Scan for the cell matching the given text and deliver its [x, y] coordinate at center. 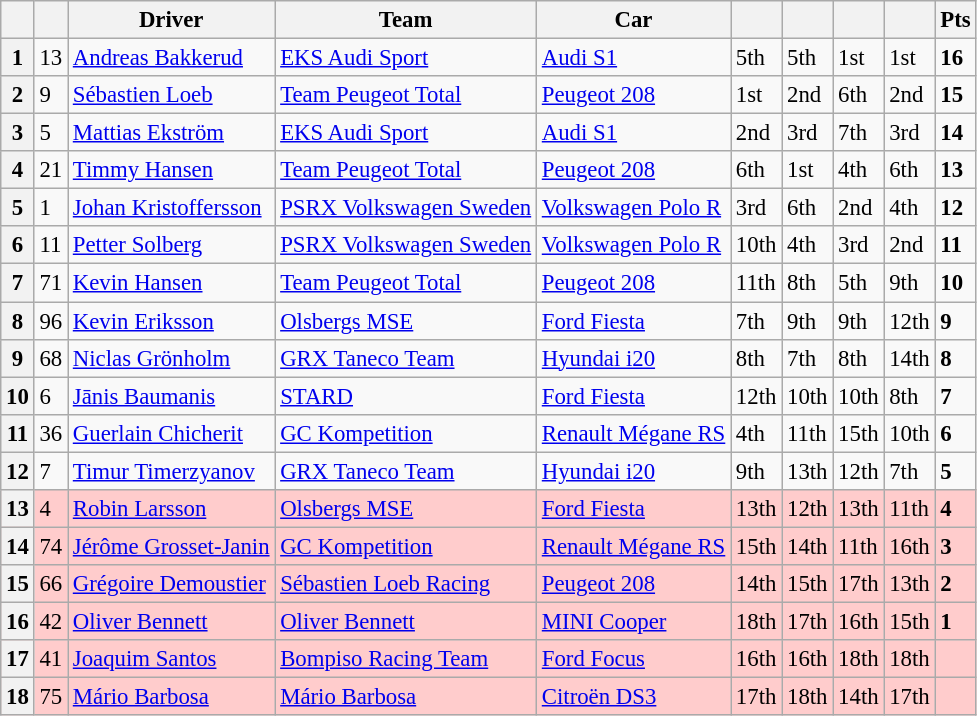
Jérôme Grosset-Janin [172, 546]
Bompiso Racing Team [406, 659]
75 [50, 697]
68 [50, 358]
21 [50, 170]
Driver [172, 20]
18 [18, 697]
41 [50, 659]
Mattias Ekström [172, 133]
Sébastien Loeb [172, 95]
Kevin Hansen [172, 283]
Robin Larsson [172, 509]
Citroën DS3 [633, 697]
17 [18, 659]
Team [406, 20]
Niclas Grönholm [172, 358]
Car [633, 20]
Sébastien Loeb Racing [406, 584]
Kevin Eriksson [172, 321]
Ford Focus [633, 659]
Jānis Baumanis [172, 396]
Timmy Hansen [172, 170]
Andreas Bakkerud [172, 58]
MINI Cooper [633, 621]
Timur Timerzyanov [172, 471]
STARD [406, 396]
Grégoire Demoustier [172, 584]
Pts [956, 20]
96 [50, 321]
Johan Kristoffersson [172, 208]
Joaquim Santos [172, 659]
Petter Solberg [172, 245]
Guerlain Chicherit [172, 433]
66 [50, 584]
71 [50, 283]
42 [50, 621]
74 [50, 546]
36 [50, 433]
